Pinpoint the cell where the given text exists, returning its (x, y) midpoint coordinate. 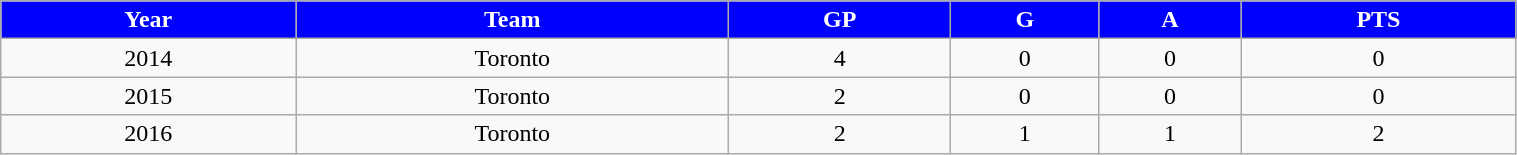
2014 (148, 58)
Year (148, 20)
2016 (148, 134)
A (1170, 20)
Team (512, 20)
4 (840, 58)
2015 (148, 96)
G (1026, 20)
PTS (1378, 20)
GP (840, 20)
